Extract the (x, y) coordinate from the center of the cell holding the provided text.  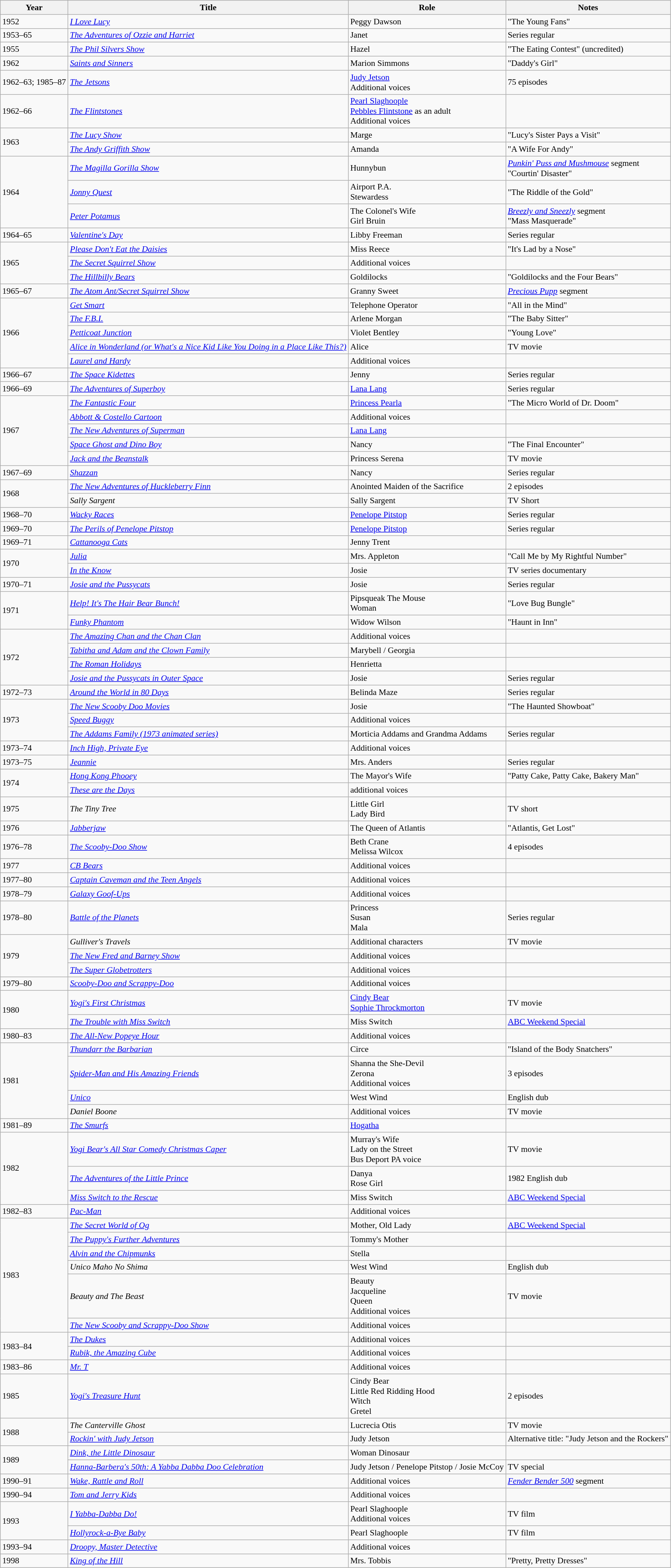
75 episodes (588, 82)
Punkin' Puss and Mushmouse segment"Courtin' Disaster" (588, 168)
Thundarr the Barbarian (208, 1050)
Around the World in 80 Days (208, 692)
Fender Bender 500 segment (588, 1481)
1966–69 (34, 389)
Hogatha (427, 1126)
Wacky Races (208, 515)
Jabberjaw (208, 828)
These are the Days (208, 790)
The Tiny Tree (208, 809)
Mrs. Appleton (427, 557)
1982 English dub (588, 1178)
Belinda Maze (427, 692)
1981–89 (34, 1126)
1965 (34, 263)
1962–66 (34, 111)
Anointed Maiden of the Sacrifice (427, 487)
Libby Freeman (427, 235)
The Hillbilly Bears (208, 277)
Laurel and Hardy (208, 361)
Miss Switch to the Rescue (208, 1197)
Inch High, Private Eye (208, 748)
The F.B.I. (208, 319)
The Fantastic Four (208, 403)
Pac-Man (208, 1211)
"The Baby Sitter" (588, 319)
TV special (588, 1467)
Mr. T (208, 1367)
1952 (34, 22)
Hong Kong Phooey (208, 776)
Petticoat Junction (208, 333)
The New Fred and Barney Show (208, 956)
Mrs. Anders (427, 762)
CB Bears (208, 866)
Help! It's The Hair Bear Bunch! (208, 603)
I Love Lucy (208, 22)
"The Eating Contest" (uncredited) (588, 49)
Judy Jetson / Penelope Pitstop / Josie McCoy (427, 1467)
Marge (427, 135)
Marybell / Georgia (427, 650)
Woman Dinosaur (427, 1453)
"Pretty, Pretty Dresses" (588, 1561)
Princess Serena (427, 459)
"Lucy's Sister Pays a Visit" (588, 135)
Josie and the Pussycats (208, 584)
1988 (34, 1432)
Rubik, the Amazing Cube (208, 1353)
Tom and Jerry Kids (208, 1495)
Daniel Boone (208, 1111)
1981 (34, 1081)
King of the Hill (208, 1561)
1976 (34, 828)
Stella (427, 1253)
"The Riddle of the Gold" (588, 192)
1985 (34, 1396)
Henrietta (427, 664)
The New Scooby Doo Movies (208, 706)
Funky Phantom (208, 622)
1969–71 (34, 542)
1972 (34, 657)
"The Micro World of Dr. Doom" (588, 403)
TV series documentary (588, 571)
3 episodes (588, 1074)
Shanna the She-DevilZeronaAdditional voices (427, 1074)
The Phil Silvers Show (208, 49)
"Atlantis, Get Lost" (588, 828)
The Trouble with Miss Switch (208, 1022)
"A Wife For Andy" (588, 149)
1976–78 (34, 847)
1980–83 (34, 1036)
The Space Kidettes (208, 375)
PrincessSusanMala (427, 918)
Julia (208, 557)
Pearl SlaghooplePebbles Flintstone as an adultAdditional voices (427, 111)
Judy JetsonAdditional voices (427, 82)
Unico (208, 1098)
Pipsqueak The MouseWoman (427, 603)
1969–70 (34, 529)
1983 (34, 1275)
1989 (34, 1460)
The Secret World of Og (208, 1226)
The Mayor's Wife (427, 776)
Alice (427, 347)
Mother, Old Lady (427, 1226)
1983–86 (34, 1367)
1970–71 (34, 584)
Peter Potamus (208, 216)
Airport P.A.Stewardess (427, 192)
Morticia Addams and Grandma Addams (427, 734)
The Addams Family (1973 animated series) (208, 734)
Circe (427, 1050)
1978–80 (34, 918)
The New Adventures of Superman (208, 431)
Arlene Morgan (427, 319)
"Daddy's Girl" (588, 64)
"The Young Fans" (588, 22)
Alvin and the Chipmunks (208, 1253)
Little GirlLady Bird (427, 809)
Speed Buggy (208, 720)
Alternative title: "Judy Jetson and the Rockers" (588, 1439)
The Jetsons (208, 82)
1973–75 (34, 762)
1964 (34, 192)
1993 (34, 1521)
Captain Caveman and the Teen Angels (208, 880)
1977–80 (34, 880)
Tommy's Mother (427, 1239)
Breezly and Sneezly segment"Mass Masquerade" (588, 216)
Beauty and The Beast (208, 1296)
TV Short (588, 501)
The Adventures of the Little Prince (208, 1178)
The Scooby-Doo Show (208, 847)
"Young Love" (588, 333)
The New Scooby and Scrappy-Doo Show (208, 1325)
The Dukes (208, 1339)
Cindy BearSophie Throckmorton (427, 1002)
1966 (34, 333)
The Magilla Gorilla Show (208, 168)
4 episodes (588, 847)
"Goldilocks and the Four Bears" (588, 277)
1979 (34, 956)
1982–83 (34, 1211)
1990–91 (34, 1481)
The Queen of Atlantis (427, 828)
Judy Jetson (427, 1439)
1968–70 (34, 515)
"Love Bug Bungle" (588, 603)
Dink, the Little Dinosaur (208, 1453)
"Haunt in Inn" (588, 622)
Hazel (427, 49)
1965–67 (34, 291)
Alice in Wonderland (or What's a Nice Kid Like You Doing in a Place Like This?) (208, 347)
Yogi's Treasure Hunt (208, 1396)
Additional characters (427, 942)
Jenny (427, 375)
Jenny Trent (427, 542)
Hanna-Barbera's 50th: A Yabba Dabba Doo Celebration (208, 1467)
1964–65 (34, 235)
Title (208, 7)
The Secret Squirrel Show (208, 263)
Marion Simmons (427, 64)
Granny Sweet (427, 291)
Spider-Man and His Amazing Friends (208, 1074)
Year (34, 7)
"The Haunted Showboat" (588, 706)
Abbott & Costello Cartoon (208, 417)
The Andy Griffith Show (208, 149)
Droopy, Master Detective (208, 1547)
The Colonel's WifeGirl Bruin (427, 216)
Josie and the Pussycats in Outer Space (208, 678)
The Roman Holidays (208, 664)
The Puppy's Further Adventures (208, 1239)
1990–94 (34, 1495)
The All-New Popeye Hour (208, 1036)
Amanda (427, 149)
The Amazing Chan and the Chan Clan (208, 637)
"Island of the Body Snatchers" (588, 1050)
1955 (34, 49)
"Patty Cake, Patty Cake, Bakery Man" (588, 776)
1953–65 (34, 35)
The Atom Ant/Secret Squirrel Show (208, 291)
The Flintstones (208, 111)
"Call Me by My Rightful Number" (588, 557)
Saints and Sinners (208, 64)
1973 (34, 720)
1967 (34, 431)
The Adventures of Superboy (208, 389)
Unico Maho No Shima (208, 1267)
Precious Pupp segment (588, 291)
Peggy Dawson (427, 22)
"All in the Mind" (588, 305)
Princess Pearla (427, 403)
1962 (34, 64)
Murray's WifeLady on the StreetBus Deport PA voice (427, 1150)
Lucrecia Otis (427, 1425)
Shazzan (208, 473)
"The Final Encounter" (588, 445)
"It's Lad by a Nose" (588, 249)
Violet Bentley (427, 333)
Beth CraneMelissa Wilcox (427, 847)
Yogi's First Christmas (208, 1002)
1993–94 (34, 1547)
1983–84 (34, 1346)
1980 (34, 1010)
Cattanooga Cats (208, 542)
1977 (34, 866)
1970 (34, 563)
Rockin' with Judy Jetson (208, 1439)
1971 (34, 610)
Space Ghost and Dino Boy (208, 445)
Hunnybun (427, 168)
Battle of the Planets (208, 918)
BeautyJacquelineQueenAdditional voices (427, 1296)
Hollyrock-a-Bye Baby (208, 1533)
Cindy BearLittle Red Ridding HoodWitchGretel (427, 1396)
Jack and the Beanstalk (208, 459)
1975 (34, 809)
Notes (588, 7)
Goldilocks (427, 277)
1982 (34, 1169)
The New Adventures of Huckleberry Finn (208, 487)
Role (427, 7)
Jonny Quest (208, 192)
Yogi Bear's All Star Comedy Christmas Caper (208, 1150)
1973–74 (34, 748)
1963 (34, 142)
1972–73 (34, 692)
Widow Wilson (427, 622)
1998 (34, 1561)
Tabitha and Adam and the Clown Family (208, 650)
The Lucy Show (208, 135)
Pearl SlaghoopleAdditional voices (427, 1514)
Jeannie (208, 762)
1979–80 (34, 984)
The Perils of Penelope Pitstop (208, 529)
1962–63; 1985–87 (34, 82)
1967–69 (34, 473)
The Smurfs (208, 1126)
1968 (34, 493)
DanyaRose Girl (427, 1178)
1966–67 (34, 375)
Miss Reece (427, 249)
In the Know (208, 571)
Please Don't Eat the Daisies (208, 249)
Mrs. Tobbis (427, 1561)
Galaxy Goof-Ups (208, 894)
The Super Globetrotters (208, 970)
Wake, Rattle and Roll (208, 1481)
Get Smart (208, 305)
Gulliver's Travels (208, 942)
Janet (427, 35)
1974 (34, 783)
additional voices (427, 790)
I Yabba-Dabba Do! (208, 1514)
Telephone Operator (427, 305)
The Adventures of Ozzie and Harriet (208, 35)
1978–79 (34, 894)
Scooby-Doo and Scrappy-Doo (208, 984)
The Canterville Ghost (208, 1425)
Valentine's Day (208, 235)
TV short (588, 809)
Pearl Slaghoople (427, 1533)
